Identify which cell holds the provided text, then report its (x, y) central coordinate. 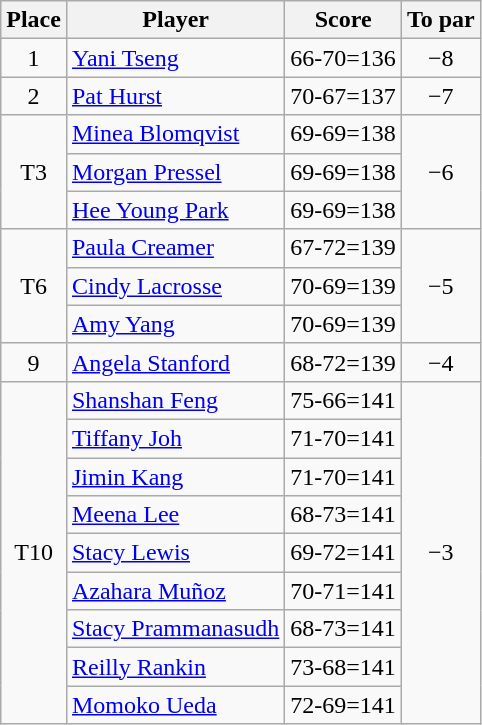
67-72=139 (344, 248)
1 (34, 58)
−6 (440, 172)
Momoko Ueda (175, 705)
Meena Lee (175, 515)
73-68=141 (344, 667)
Yani Tseng (175, 58)
Stacy Lewis (175, 553)
Azahara Muñoz (175, 591)
Tiffany Joh (175, 438)
Stacy Prammanasudh (175, 629)
68-72=139 (344, 362)
72-69=141 (344, 705)
Hee Young Park (175, 210)
T3 (34, 172)
Player (175, 20)
T6 (34, 286)
T10 (34, 552)
2 (34, 96)
Reilly Rankin (175, 667)
−5 (440, 286)
66-70=136 (344, 58)
−4 (440, 362)
Paula Creamer (175, 248)
9 (34, 362)
Shanshan Feng (175, 400)
Cindy Lacrosse (175, 286)
Angela Stanford (175, 362)
To par (440, 20)
Pat Hurst (175, 96)
Place (34, 20)
Minea Blomqvist (175, 134)
Morgan Pressel (175, 172)
70-71=141 (344, 591)
Amy Yang (175, 324)
Score (344, 20)
Jimin Kang (175, 477)
−7 (440, 96)
75-66=141 (344, 400)
69-72=141 (344, 553)
70-67=137 (344, 96)
−3 (440, 552)
−8 (440, 58)
